For the text-containing cell, return its midpoint in [X, Y] coordinate format. 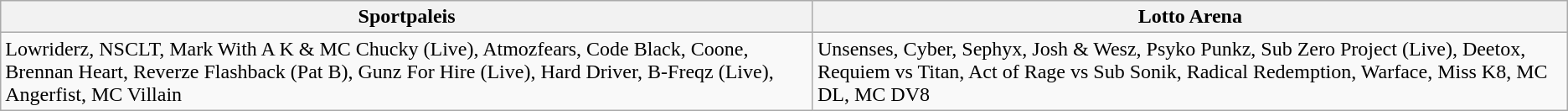
Lotto Arena [1189, 17]
Sportpaleis [407, 17]
